Capture the cell that displays the provided text and extract its [x, y] central coordinate. 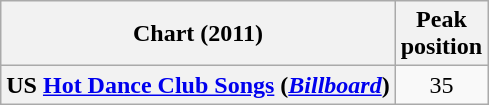
35 [441, 85]
Peakposition [441, 34]
US Hot Dance Club Songs (Billboard) [198, 85]
Chart (2011) [198, 34]
